Determine the (x, y) coordinate at the center of the cell enclosing the given text.  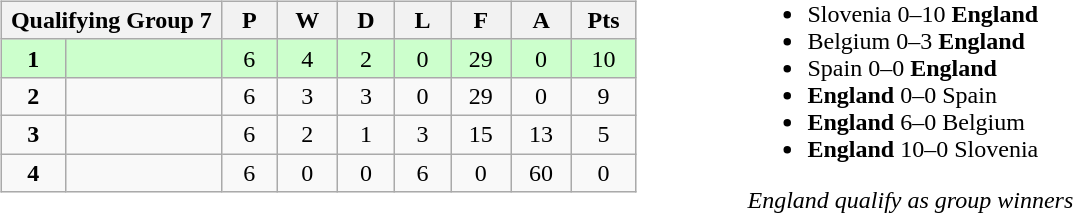
D (366, 20)
P (250, 20)
Qualifying Group 7 (111, 20)
F (481, 20)
13 (541, 134)
Pts (603, 20)
60 (541, 173)
5 (603, 134)
10 (603, 58)
A (541, 20)
15 (481, 134)
L (422, 20)
9 (603, 96)
W (307, 20)
